Locate the cell with the specified text and output its [x, y] center coordinate. 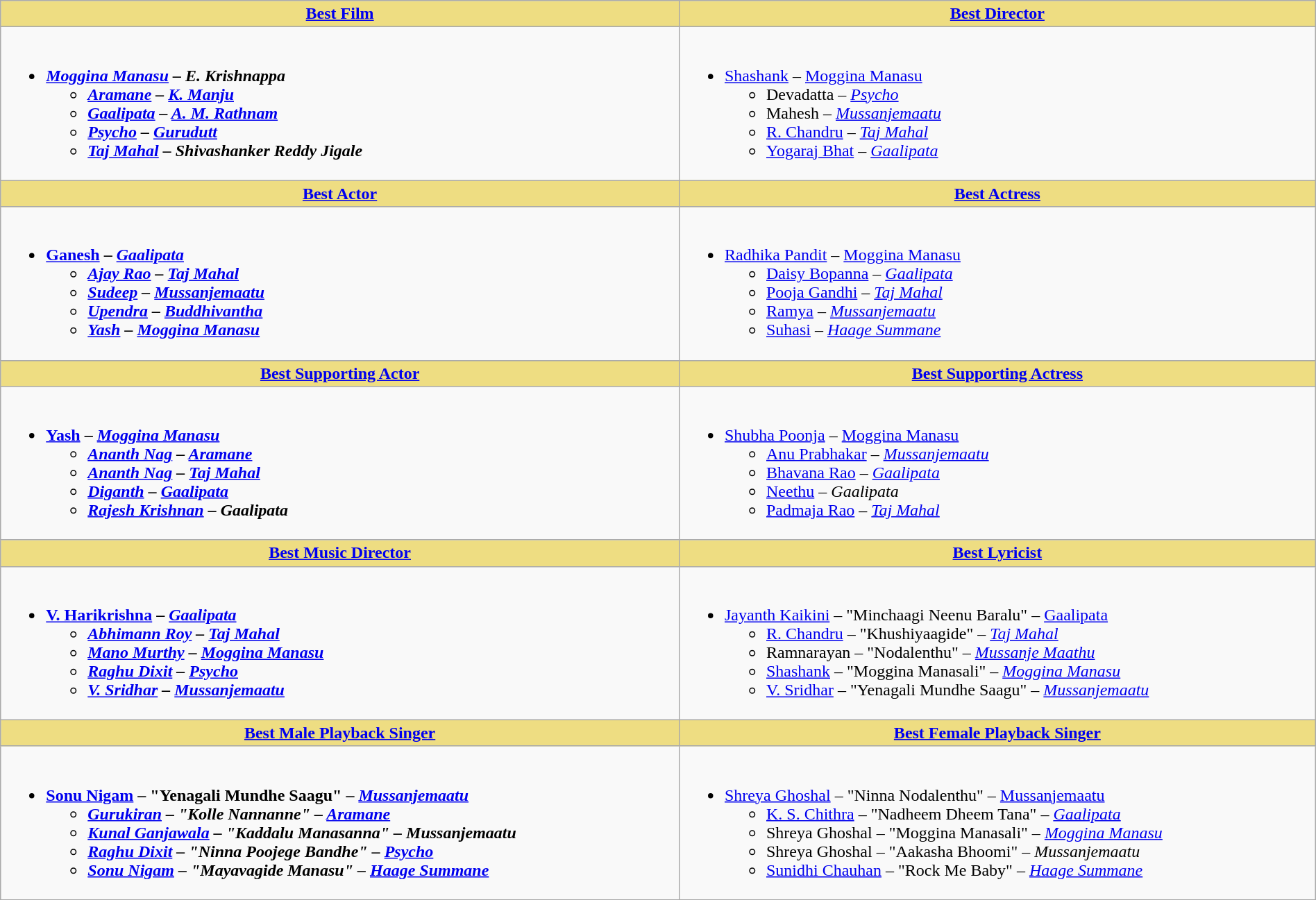
Ganesh – GaalipataAjay Rao – Taj MahalSudeep – MussanjemaatuUpendra – BuddhivanthaYash – Moggina Manasu [340, 283]
Best Director [997, 14]
V. Harikrishna – GaalipataAbhimann Roy – Taj MahalMano Murthy – Moggina ManasuRaghu Dixit – PsychoV. Sridhar – Mussanjemaatu [340, 643]
Radhika Pandit – Moggina ManasuDaisy Bopanna – GaalipataPooja Gandhi – Taj MahalRamya – MussanjemaatuSuhasi – Haage Summane [997, 283]
Best Music Director [340, 553]
Best Lyricist [997, 553]
Shashank – Moggina ManasuDevadatta – PsychoMahesh – MussanjemaatuR. Chandru – Taj MahalYogaraj Bhat – Gaalipata [997, 104]
Best Film [340, 14]
Best Actor [340, 194]
Shubha Poonja – Moggina ManasuAnu Prabhakar – MussanjemaatuBhavana Rao – GaalipataNeethu – GaalipataPadmaja Rao – Taj Mahal [997, 464]
Best Male Playback Singer [340, 733]
Moggina Manasu – E. KrishnappaAramane – K. ManjuGaalipata – A. M. RathnamPsycho – GuruduttTaj Mahal – Shivashanker Reddy Jigale [340, 104]
Best Actress [997, 194]
Best Female Playback Singer [997, 733]
Yash – Moggina ManasuAnanth Nag – AramaneAnanth Nag – Taj MahalDiganth – GaalipataRajesh Krishnan – Gaalipata [340, 464]
Best Supporting Actor [340, 373]
Best Supporting Actress [997, 373]
